Provide the [x, y] coordinate of the cell's center where the given text is located.  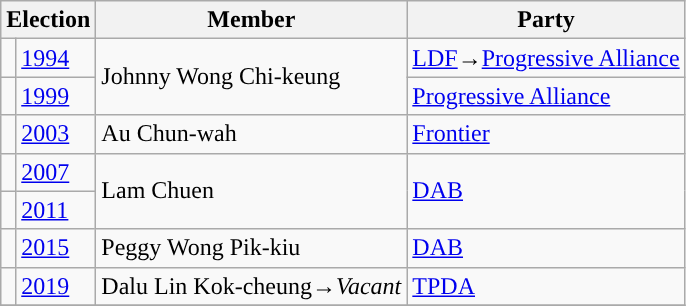
2011 [56, 210]
2015 [56, 248]
Johnny Wong Chi-keung [252, 77]
LDF→Progressive Alliance [546, 58]
Peggy Wong Pik-kiu [252, 248]
2007 [56, 172]
Lam Chuen [252, 191]
2003 [56, 134]
Party [546, 20]
Au Chun-wah [252, 134]
Dalu Lin Kok-cheung→Vacant [252, 286]
Member [252, 20]
1994 [56, 58]
Progressive Alliance [546, 96]
Election [48, 20]
2019 [56, 286]
1999 [56, 96]
TPDA [546, 286]
Frontier [546, 134]
